Detect which cell encompasses the target text, then output its (X, Y) center coordinate. 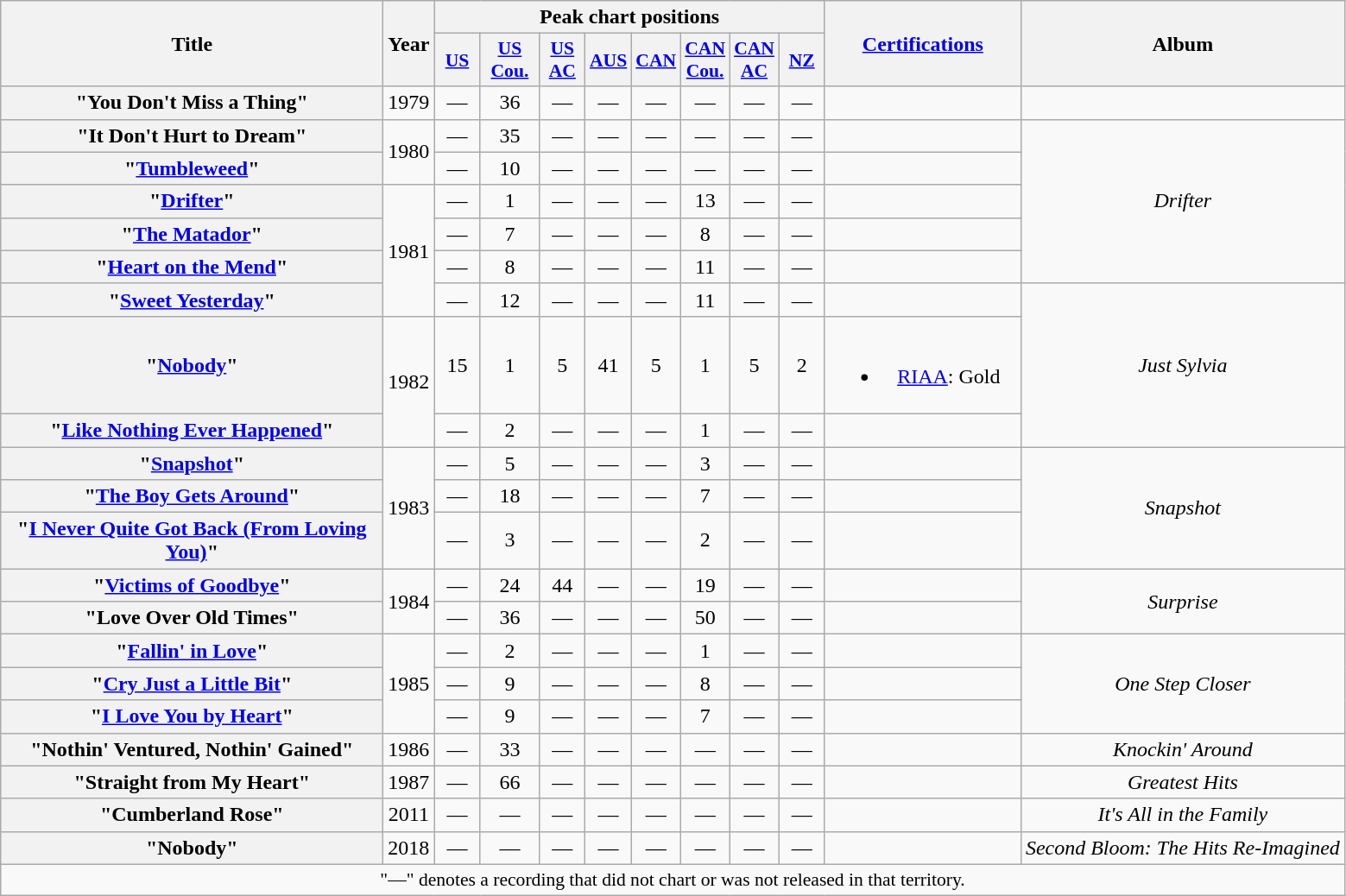
2018 (409, 848)
One Step Closer (1183, 684)
Just Sylvia (1183, 364)
1986 (409, 749)
CANCou. (705, 60)
Drifter (1183, 201)
"I Love You by Heart" (192, 716)
1985 (409, 684)
"Drifter" (192, 201)
1980 (409, 152)
Second Bloom: The Hits Re-Imagined (1183, 848)
CANAC (755, 60)
2011 (409, 815)
USCou. (509, 60)
13 (705, 201)
1979 (409, 103)
"I Never Quite Got Back (From Loving You)" (192, 540)
"—" denotes a recording that did not chart or was not released in that territory. (673, 880)
Year (409, 43)
12 (509, 300)
41 (608, 364)
33 (509, 749)
"Victims of Goodbye" (192, 585)
Knockin' Around (1183, 749)
Surprise (1183, 602)
50 (705, 618)
66 (509, 782)
Peak chart positions (629, 17)
"Cumberland Rose" (192, 815)
35 (509, 136)
18 (509, 496)
"You Don't Miss a Thing" (192, 103)
"Straight from My Heart" (192, 782)
RIAA: Gold (922, 364)
It's All in the Family (1183, 815)
US (458, 60)
"Tumbleweed" (192, 168)
"Fallin' in Love" (192, 651)
Snapshot (1183, 508)
NZ (801, 60)
"The Matador" (192, 234)
10 (509, 168)
"Love Over Old Times" (192, 618)
1984 (409, 602)
"Like Nothing Ever Happened" (192, 430)
"Nothin' Ventured, Nothin' Gained" (192, 749)
"It Don't Hurt to Dream" (192, 136)
15 (458, 364)
44 (563, 585)
CAN (656, 60)
"Cry Just a Little Bit" (192, 684)
Greatest Hits (1183, 782)
1982 (409, 382)
Certifications (922, 43)
"The Boy Gets Around" (192, 496)
Album (1183, 43)
1987 (409, 782)
1981 (409, 250)
19 (705, 585)
Title (192, 43)
24 (509, 585)
"Heart on the Mend" (192, 267)
USAC (563, 60)
"Sweet Yesterday" (192, 300)
AUS (608, 60)
1983 (409, 508)
"Snapshot" (192, 464)
